From the cell containing the given text, extract its center point as [X, Y] coordinate. 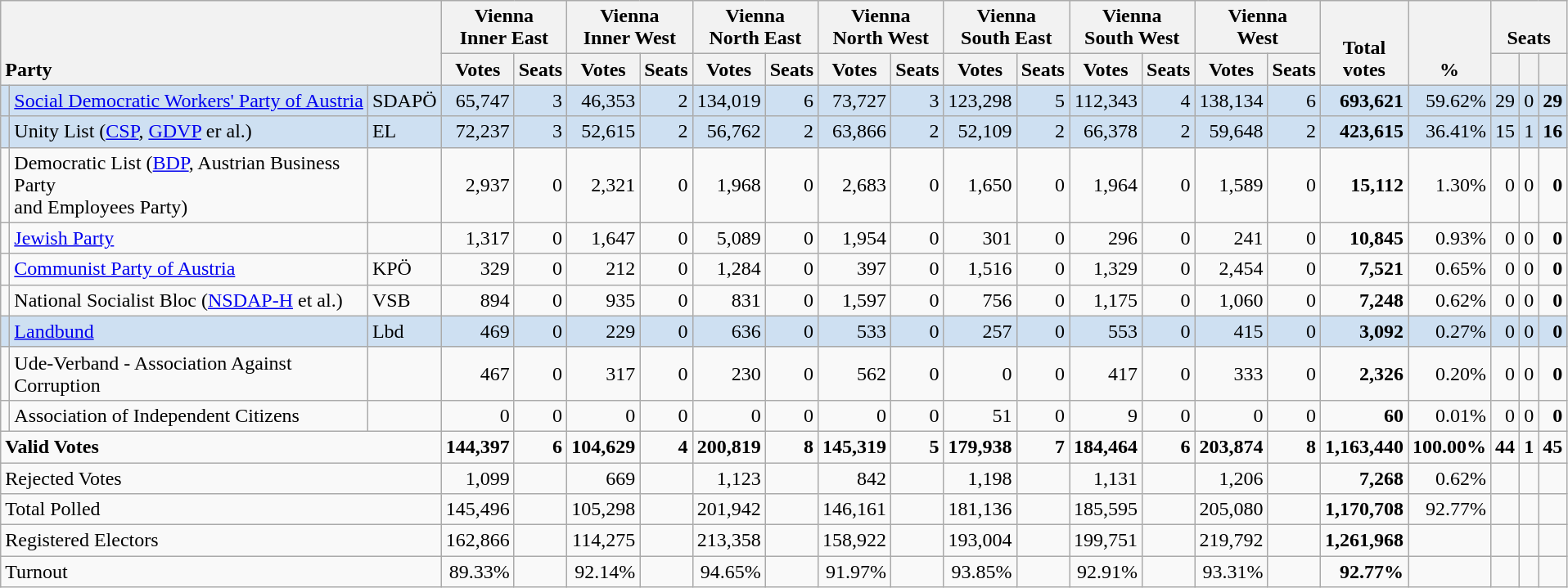
1,968 [728, 185]
212 [604, 269]
553 [1105, 331]
2,454 [1231, 269]
415 [1231, 331]
333 [1231, 373]
0.20% [1449, 373]
636 [728, 331]
7,248 [1363, 300]
ViennaInner East [504, 28]
241 [1231, 238]
1,964 [1105, 185]
831 [728, 300]
114,275 [604, 541]
1,060 [1231, 300]
15 [1506, 132]
317 [604, 373]
ViennaSouth East [1007, 28]
1,261,968 [1363, 541]
7,268 [1363, 478]
533 [854, 331]
73,727 [854, 101]
1,317 [478, 238]
1,650 [980, 185]
185,595 [1105, 509]
693,621 [1363, 101]
894 [478, 300]
92.14% [604, 572]
59.62% [1449, 101]
145,319 [854, 447]
1.30% [1449, 185]
Valid Votes [221, 447]
2,937 [478, 185]
669 [604, 478]
56,762 [728, 132]
ViennaWest [1257, 28]
1,175 [1105, 300]
230 [728, 373]
0.27% [1449, 331]
VSB [404, 300]
257 [980, 331]
123,298 [980, 101]
91.97% [854, 572]
201,942 [728, 509]
Total Polled [221, 509]
Unity List (CSP, GDVP er al.) [189, 132]
52,109 [980, 132]
1,329 [1105, 269]
1,647 [604, 238]
205,080 [1231, 509]
36.41% [1449, 132]
296 [1105, 238]
1,131 [1105, 478]
72,237 [478, 132]
229 [604, 331]
2,326 [1363, 373]
145,496 [478, 509]
184,464 [1105, 447]
16 [1553, 132]
1,123 [728, 478]
52,615 [604, 132]
9 [1105, 415]
199,751 [1105, 541]
935 [604, 300]
93.85% [980, 572]
Democratic List (BDP, Austrian Business Partyand Employees Party) [189, 185]
59,648 [1231, 132]
94.65% [728, 572]
417 [1105, 373]
60 [1363, 415]
1,597 [854, 300]
45 [1553, 447]
100.00% [1449, 447]
1,516 [980, 269]
46,353 [604, 101]
15,112 [1363, 185]
Party [221, 43]
756 [980, 300]
Social Democratic Workers' Party of Austria [189, 101]
138,134 [1231, 101]
423,615 [1363, 132]
Lbd [404, 331]
Turnout [221, 572]
301 [980, 238]
89.33% [478, 572]
469 [478, 331]
1,170,708 [1363, 509]
92.91% [1105, 572]
1,284 [728, 269]
0.01% [1449, 415]
134,019 [728, 101]
7 [1043, 447]
0.93% [1449, 238]
3,092 [1363, 331]
ViennaSouth West [1131, 28]
213,358 [728, 541]
397 [854, 269]
1,954 [854, 238]
562 [854, 373]
National Socialist Bloc (NSDAP-H et al.) [189, 300]
144,397 [478, 447]
SDAPÖ [404, 101]
44 [1506, 447]
66,378 [1105, 132]
KPÖ [404, 269]
181,136 [980, 509]
179,938 [980, 447]
200,819 [728, 447]
203,874 [1231, 447]
63,866 [854, 132]
105,298 [604, 509]
467 [478, 373]
% [1449, 43]
93.31% [1231, 572]
1,589 [1231, 185]
112,343 [1105, 101]
51 [980, 415]
EL [404, 132]
10,845 [1363, 238]
842 [854, 478]
146,161 [854, 509]
Jewish Party [189, 238]
ViennaInner West [630, 28]
Ude-Verband - Association Against Corruption [189, 373]
Rejected Votes [221, 478]
329 [478, 269]
0.65% [1449, 269]
Association of Independent Citizens [189, 415]
193,004 [980, 541]
5,089 [728, 238]
2,321 [604, 185]
7,521 [1363, 269]
1,099 [478, 478]
162,866 [478, 541]
1,206 [1231, 478]
Totalvotes [1363, 43]
65,747 [478, 101]
ViennaNorth East [755, 28]
104,629 [604, 447]
ViennaNorth West [881, 28]
1,198 [980, 478]
Registered Electors [221, 541]
219,792 [1231, 541]
Communist Party of Austria [189, 269]
1,163,440 [1363, 447]
Landbund [189, 331]
158,922 [854, 541]
2,683 [854, 185]
